Scan for the cell matching the given text and deliver its (x, y) coordinate at center. 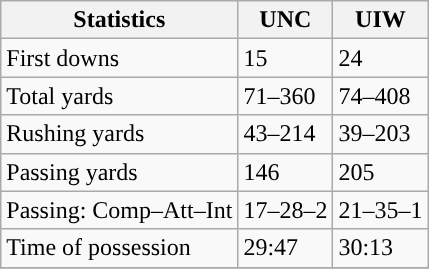
UIW (380, 20)
UNC (286, 20)
Total yards (120, 96)
30:13 (380, 248)
Passing yards (120, 172)
Rushing yards (120, 134)
74–408 (380, 96)
71–360 (286, 96)
43–214 (286, 134)
24 (380, 58)
205 (380, 172)
First downs (120, 58)
39–203 (380, 134)
Statistics (120, 20)
29:47 (286, 248)
Passing: Comp–Att–Int (120, 210)
17–28–2 (286, 210)
146 (286, 172)
21–35–1 (380, 210)
15 (286, 58)
Time of possession (120, 248)
